Extract the [X, Y] coordinate from the center of the cell holding the provided text.  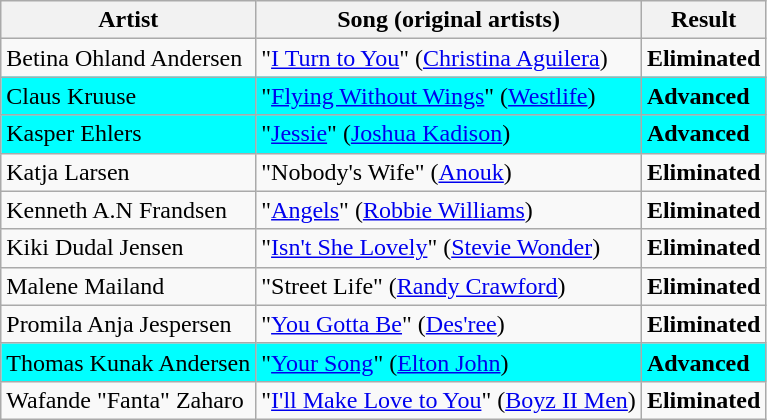
"Street Life" (Randy Crawford) [449, 286]
"Isn't She Lovely" (Stevie Wonder) [449, 248]
"I'll Make Love to You" (Boyz II Men) [449, 400]
Katja Larsen [128, 172]
Song (original artists) [449, 20]
Artist [128, 20]
"Angels" (Robbie Williams) [449, 210]
Wafande "Fanta" Zaharo [128, 400]
"You Gotta Be" (Des'ree) [449, 324]
Kiki Dudal Jensen [128, 248]
Betina Ohland Andersen [128, 58]
"Jessie" (Joshua Kadison) [449, 134]
"I Turn to You" (Christina Aguilera) [449, 58]
"Nobody's Wife" (Anouk) [449, 172]
Kasper Ehlers [128, 134]
Thomas Kunak Andersen [128, 362]
"Flying Without Wings" (Westlife) [449, 96]
Claus Kruuse [128, 96]
"Your Song" (Elton John) [449, 362]
Malene Mailand [128, 286]
Promila Anja Jespersen [128, 324]
Result [703, 20]
Kenneth A.N Frandsen [128, 210]
